Search for the cell housing the specified text and yield its [x, y] center coordinate. 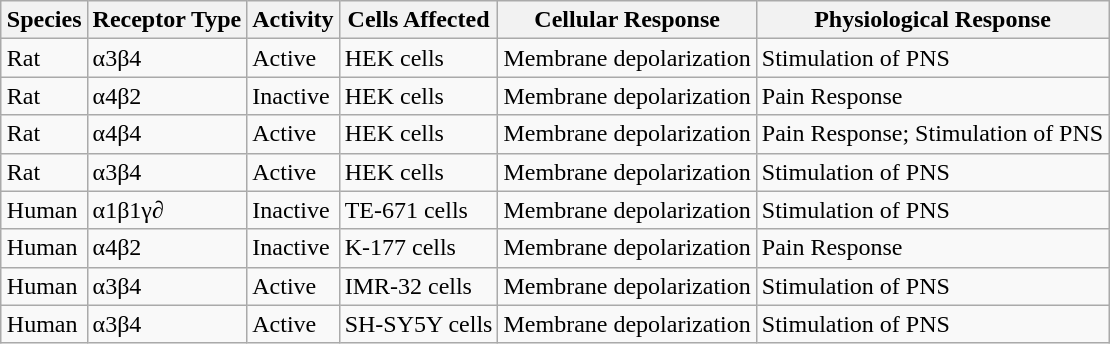
Activity [293, 20]
α1β1γ∂ [167, 210]
Physiological Response [932, 20]
SH-SY5Y cells [418, 324]
IMR-32 cells [418, 286]
α4β4 [167, 134]
TE-671 cells [418, 210]
Cells Affected [418, 20]
Pain Response; Stimulation of PNS [932, 134]
K-177 cells [418, 248]
Species [44, 20]
Cellular Response [627, 20]
Receptor Type [167, 20]
